For the text-containing cell, return its midpoint in (x, y) coordinate format. 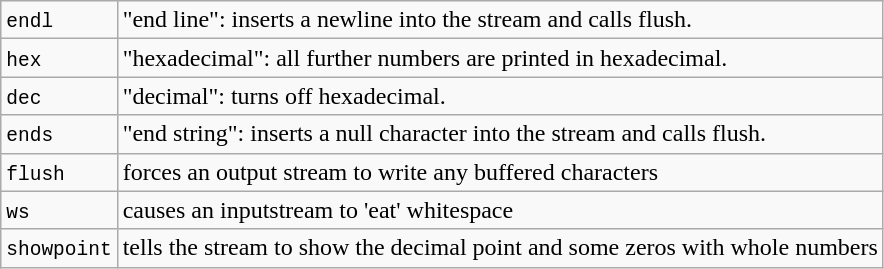
ends (59, 134)
forces an output stream to write any buffered characters (500, 172)
"decimal": turns off hexadecimal. (500, 96)
hex (59, 58)
"end line": inserts a newline into the stream and calls flush. (500, 20)
"end string": inserts a null character into the stream and calls flush. (500, 134)
flush (59, 172)
showpoint (59, 248)
tells the stream to show the decimal point and some zeros with whole numbers (500, 248)
"hexadecimal": all further numbers are printed in hexadecimal. (500, 58)
endl (59, 20)
dec (59, 96)
causes an inputstream to 'eat' whitespace (500, 210)
ws (59, 210)
